Provide the [x, y] coordinate of the cell's center where the given text is located.  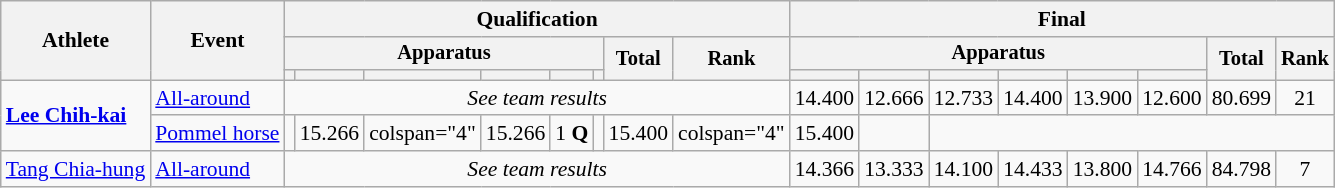
12.733 [964, 98]
Pommel horse [217, 134]
13.900 [1102, 98]
12.666 [894, 98]
13.800 [1102, 169]
Athlete [76, 40]
84.798 [1242, 169]
Qualification [538, 19]
Final [1062, 19]
1 Q [572, 134]
Event [217, 40]
14.433 [1032, 169]
7 [1305, 169]
Tang Chia-hung [76, 169]
Lee Chih-kai [76, 116]
14.100 [964, 169]
12.600 [1172, 98]
21 [1305, 98]
80.699 [1242, 98]
14.366 [824, 169]
14.766 [1172, 169]
13.333 [894, 169]
